Scan for the cell matching the given text and deliver its [X, Y] coordinate at center. 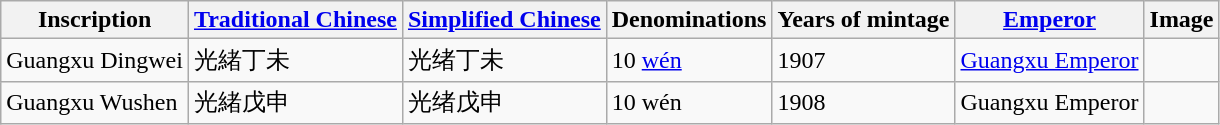
Simplified Chinese [504, 20]
Traditional Chinese [295, 20]
1907 [864, 60]
Guangxu Dingwei [95, 60]
光绪丁未 [504, 60]
光緒丁未 [295, 60]
1908 [864, 102]
Emperor [1050, 20]
Inscription [95, 20]
光绪戊申 [504, 102]
光緒戊申 [295, 102]
Years of mintage [864, 20]
Denominations [689, 20]
Image [1182, 20]
Guangxu Wushen [95, 102]
